Pinpoint the cell where the given text exists, returning its [x, y] midpoint coordinate. 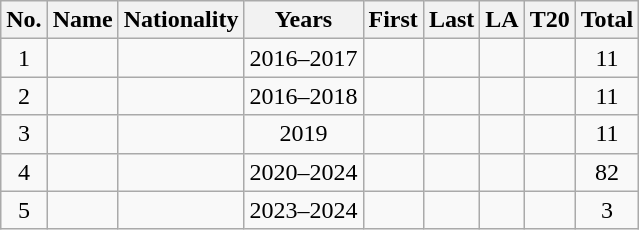
5 [24, 210]
4 [24, 172]
First [393, 20]
T20 [550, 20]
Nationality [181, 20]
Last [451, 20]
2016–2017 [304, 58]
2 [24, 96]
No. [24, 20]
LA [502, 20]
Years [304, 20]
82 [607, 172]
1 [24, 58]
Name [82, 20]
2016–2018 [304, 96]
2023–2024 [304, 210]
2020–2024 [304, 172]
Total [607, 20]
2019 [304, 134]
